Extract the [x, y] coordinate from the center of the cell holding the provided text.  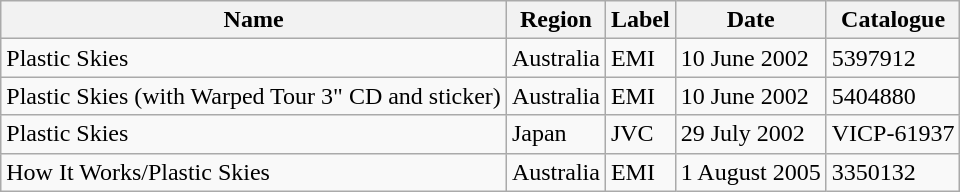
29 July 2002 [750, 134]
Name [254, 20]
Date [750, 20]
Plastic Skies (with Warped Tour 3" CD and sticker) [254, 96]
Region [556, 20]
Catalogue [893, 20]
1 August 2005 [750, 172]
Label [640, 20]
JVC [640, 134]
5404880 [893, 96]
VICP-61937 [893, 134]
5397912 [893, 58]
Japan [556, 134]
3350132 [893, 172]
How It Works/Plastic Skies [254, 172]
